Detect which cell encompasses the target text, then output its [X, Y] center coordinate. 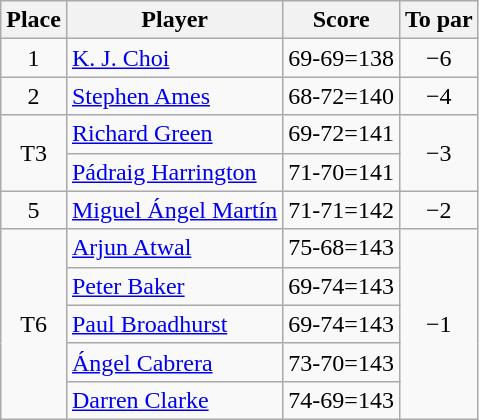
T6 [34, 324]
Score [342, 20]
K. J. Choi [174, 58]
Miguel Ángel Martín [174, 210]
Peter Baker [174, 286]
5 [34, 210]
−2 [438, 210]
Pádraig Harrington [174, 172]
To par [438, 20]
69-72=141 [342, 134]
T3 [34, 153]
−3 [438, 153]
75-68=143 [342, 248]
74-69=143 [342, 400]
−1 [438, 324]
Place [34, 20]
Stephen Ames [174, 96]
Paul Broadhurst [174, 324]
68-72=140 [342, 96]
Richard Green [174, 134]
73-70=143 [342, 362]
69-69=138 [342, 58]
Darren Clarke [174, 400]
Arjun Atwal [174, 248]
71-70=141 [342, 172]
71-71=142 [342, 210]
1 [34, 58]
2 [34, 96]
Player [174, 20]
−4 [438, 96]
−6 [438, 58]
Ángel Cabrera [174, 362]
